Scan for the cell matching the given text and deliver its [x, y] coordinate at center. 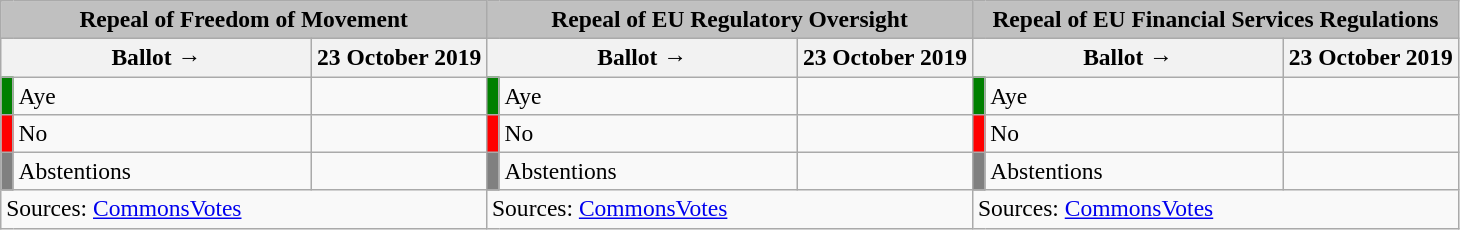
Repeal of Freedom of Movement [244, 19]
Repeal of EU Financial Services Regulations [1215, 19]
Repeal of EU Regulatory Oversight [730, 19]
